Locate the cell with the specified text and output its (X, Y) center coordinate. 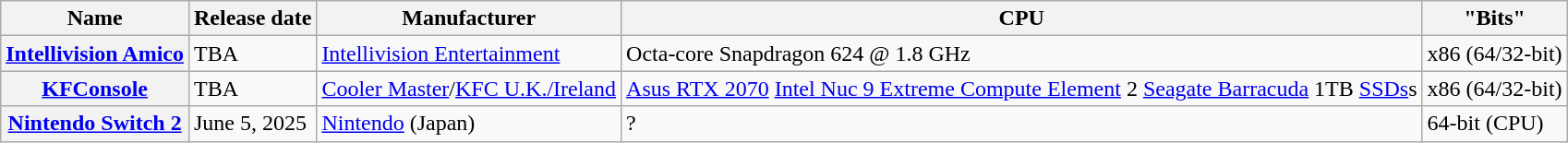
Asus RTX 2070 Intel Nuc 9 Extreme Compute Element 2 Seagate Barracuda 1TB SSDss (1021, 89)
Cooler Master/KFC U.K./Ireland (469, 89)
Octa-core Snapdragon 624 @ 1.8 GHz (1021, 54)
Name (95, 18)
? (1021, 124)
Intellivision Amico (95, 54)
Nintendo Switch 2 (95, 124)
Release date (252, 18)
CPU (1021, 18)
"Bits" (1494, 18)
Nintendo (Japan) (469, 124)
KFConsole (95, 89)
64-bit (CPU) (1494, 124)
Manufacturer (469, 18)
June 5, 2025 (252, 124)
Intellivision Entertainment (469, 54)
